Find where the given text appears and provide that cell's center as (x, y) coordinate. 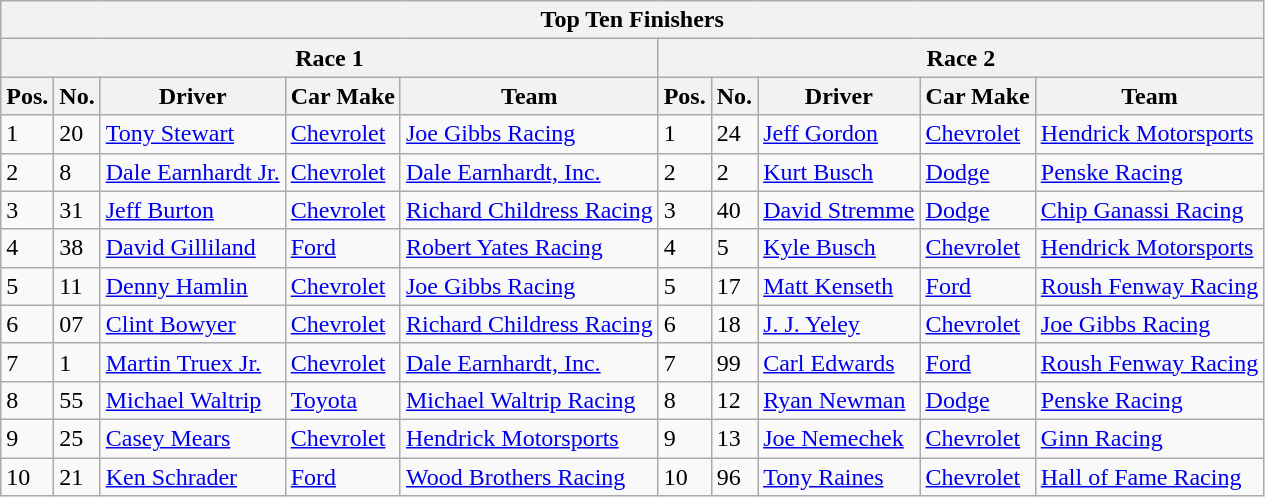
Race 1 (330, 58)
David Gilliland (192, 248)
Race 2 (960, 58)
11 (77, 286)
Tony Stewart (192, 134)
17 (734, 286)
Robert Yates Racing (529, 248)
24 (734, 134)
21 (77, 477)
Matt Kenseth (839, 286)
Joe Nemechek (839, 438)
Kurt Busch (839, 172)
40 (734, 210)
Denny Hamlin (192, 286)
Ken Schrader (192, 477)
Ginn Racing (1149, 438)
25 (77, 438)
Michael Waltrip Racing (529, 400)
18 (734, 324)
J. J. Yeley (839, 324)
Ryan Newman (839, 400)
13 (734, 438)
Top Ten Finishers (632, 20)
Clint Bowyer (192, 324)
31 (77, 210)
Dale Earnhardt Jr. (192, 172)
07 (77, 324)
Carl Edwards (839, 362)
12 (734, 400)
38 (77, 248)
Tony Raines (839, 477)
99 (734, 362)
Casey Mears (192, 438)
David Stremme (839, 210)
Toyota (342, 400)
55 (77, 400)
Kyle Busch (839, 248)
Hall of Fame Racing (1149, 477)
Martin Truex Jr. (192, 362)
96 (734, 477)
Chip Ganassi Racing (1149, 210)
Wood Brothers Racing (529, 477)
20 (77, 134)
Michael Waltrip (192, 400)
Jeff Burton (192, 210)
Jeff Gordon (839, 134)
